Provide the (x, y) coordinate of the cell's center where the given text is located.  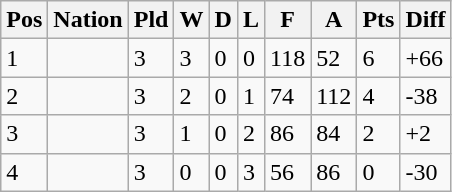
W (192, 20)
Nation (88, 20)
Pos (24, 20)
-38 (426, 96)
L (250, 20)
-30 (426, 172)
52 (334, 58)
112 (334, 96)
118 (288, 58)
D (223, 20)
+2 (426, 134)
6 (378, 58)
A (334, 20)
Diff (426, 20)
84 (334, 134)
F (288, 20)
Pts (378, 20)
+66 (426, 58)
Pld (151, 20)
56 (288, 172)
74 (288, 96)
